Provide the [x, y] coordinate of the cell's center where the given text is located.  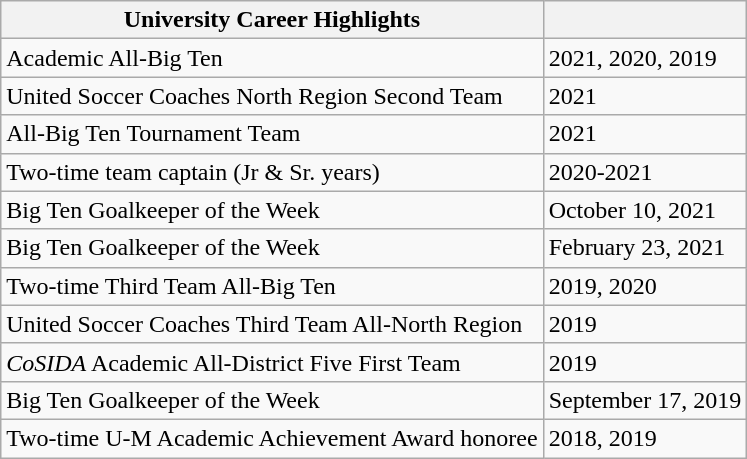
Two-time team captain (Jr & Sr. years) [272, 172]
October 10, 2021 [645, 210]
2020-2021 [645, 172]
Academic All-Big Ten [272, 58]
2018, 2019 [645, 438]
Two-time U-M Academic Achievement Award honoree [272, 438]
Two-time Third Team All-Big Ten [272, 286]
February 23, 2021 [645, 248]
2019, 2020 [645, 286]
2021, 2020, 2019 [645, 58]
University Career Highlights [272, 20]
United Soccer Coaches North Region Second Team [272, 96]
CoSIDA Academic All-District Five First Team [272, 362]
All-Big Ten Tournament Team [272, 134]
September 17, 2019 [645, 400]
United Soccer Coaches Third Team All-North Region [272, 324]
